Provide the (X, Y) coordinate of the cell's center where the given text is located.  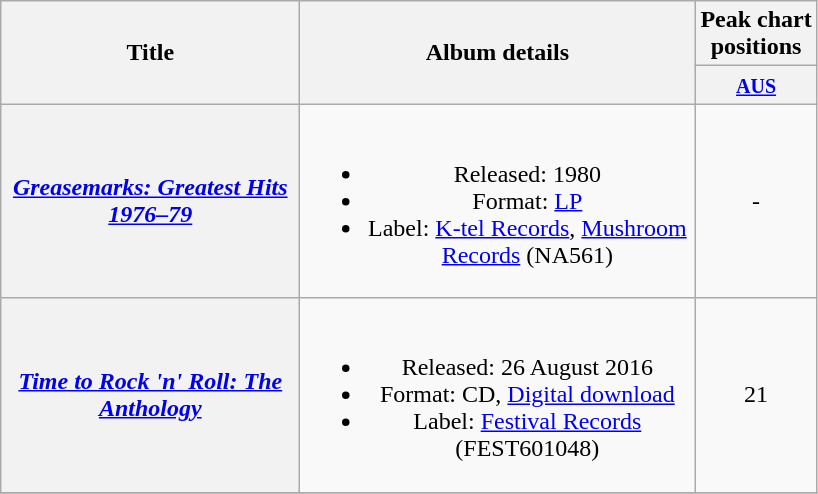
AUS (756, 85)
Greasemarks: Greatest Hits 1976–79 (150, 201)
21 (756, 395)
- (756, 201)
Peak chartpositions (756, 34)
Released: 1980Format: LPLabel: K-tel Records, Mushroom Records (NA561) (498, 201)
Released: 26 August 2016Format: CD, Digital downloadLabel: Festival Records (FEST601048) (498, 395)
Title (150, 52)
Album details (498, 52)
Time to Rock 'n' Roll: The Anthology (150, 395)
